Pinpoint the cell where the given text exists, returning its (x, y) midpoint coordinate. 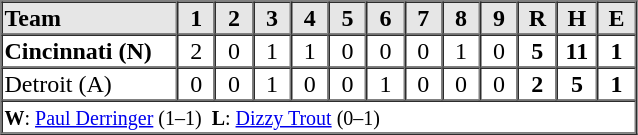
E (616, 18)
9 (499, 18)
R (538, 18)
H (577, 18)
3 (272, 18)
4 (310, 18)
6 (386, 18)
11 (577, 50)
Team (90, 18)
Detroit (A) (90, 84)
7 (423, 18)
Cincinnati (N) (90, 50)
W: Paul Derringer (1–1) L: Dizzy Trout (0–1) (319, 116)
8 (461, 18)
